Provide the (x, y) coordinate of the cell's center where the given text is located.  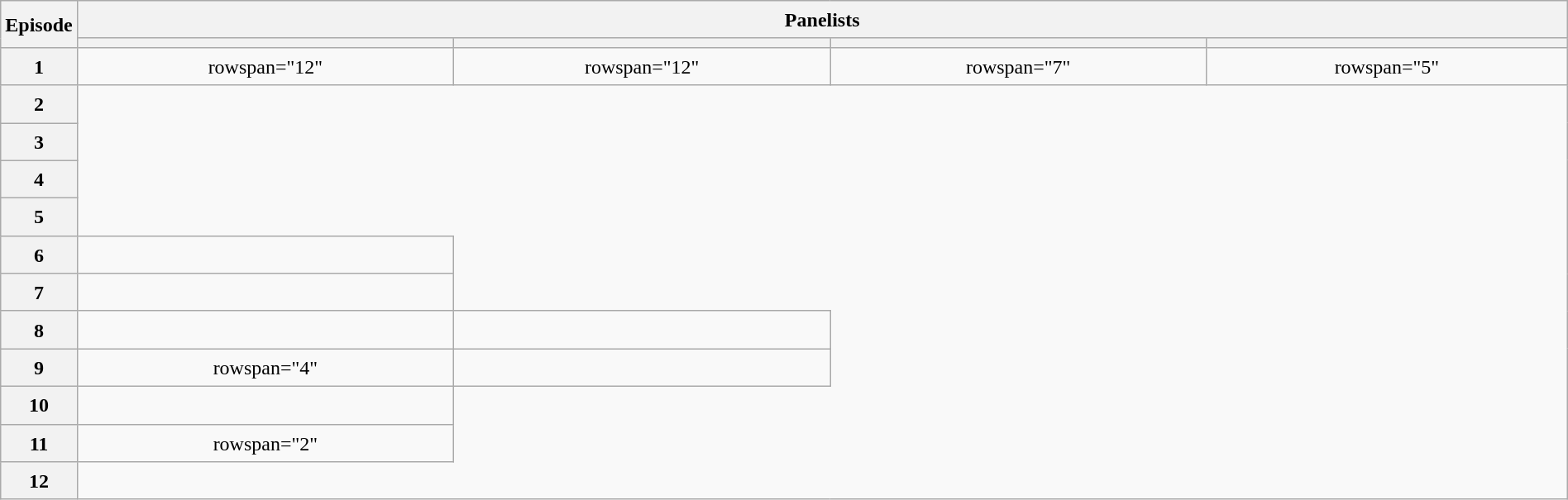
5 (39, 217)
rowspan="7" (1019, 66)
4 (39, 179)
rowspan="4" (265, 368)
8 (39, 330)
9 (39, 368)
Panelists (822, 20)
rowspan="2" (265, 443)
6 (39, 255)
10 (39, 405)
7 (39, 293)
12 (39, 481)
11 (39, 443)
rowspan="5" (1386, 66)
3 (39, 141)
2 (39, 104)
1 (39, 66)
Episode (39, 25)
